Determine the (x, y) coordinate at the center of the cell enclosing the given text.  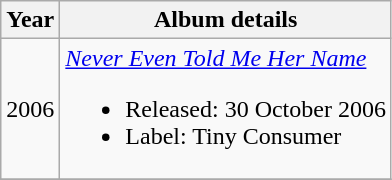
Album details (226, 20)
2006 (30, 109)
Never Even Told Me Her NameReleased: 30 October 2006Label: Tiny Consumer (226, 109)
Year (30, 20)
